Identify which cell holds the provided text, then report its [x, y] central coordinate. 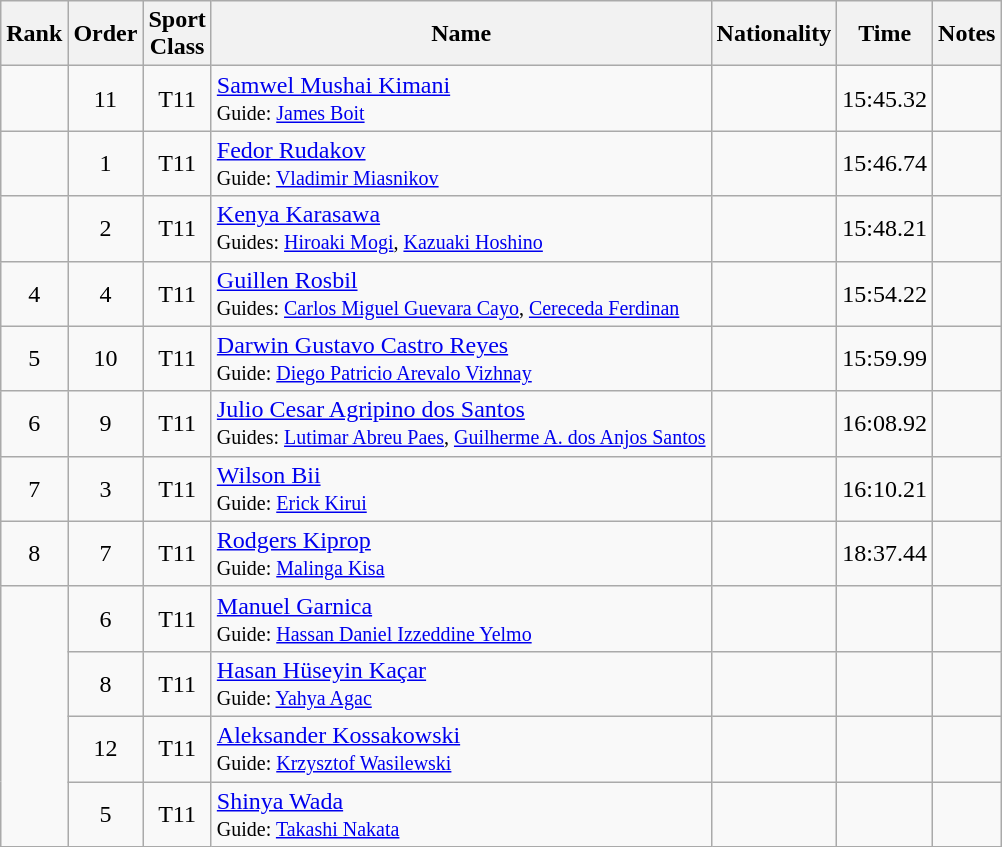
15:59.99 [885, 358]
Manuel GarnicaGuide: Hassan Daniel Izzeddine Yelmo [461, 618]
Rank [34, 34]
Guillen RosbilGuides: Carlos Miguel Guevara Cayo, Cereceda Ferdinan [461, 294]
Name [461, 34]
Fedor RudakovGuide: Vladimir Miasnikov [461, 164]
3 [106, 488]
16:10.21 [885, 488]
Rodgers KipropGuide: Malinga Kisa [461, 554]
Notes [967, 34]
15:46.74 [885, 164]
1 [106, 164]
11 [106, 98]
Kenya KarasawaGuides: Hiroaki Mogi, Kazuaki Hoshino [461, 228]
Darwin Gustavo Castro ReyesGuide: Diego Patricio Arevalo Vizhnay [461, 358]
12 [106, 748]
2 [106, 228]
Nationality [774, 34]
18:37.44 [885, 554]
Time [885, 34]
Julio Cesar Agripino dos SantosGuides: Lutimar Abreu Paes, Guilherme A. dos Anjos Santos [461, 424]
15:48.21 [885, 228]
Hasan Hüseyin KaçarGuide: Yahya Agac [461, 684]
15:54.22 [885, 294]
10 [106, 358]
Samwel Mushai KimaniGuide: James Boit [461, 98]
Shinya WadaGuide: Takashi Nakata [461, 814]
9 [106, 424]
SportClass [177, 34]
Order [106, 34]
16:08.92 [885, 424]
Wilson BiiGuide: Erick Kirui [461, 488]
Aleksander KossakowskiGuide: Krzysztof Wasilewski [461, 748]
15:45.32 [885, 98]
